Provide the (X, Y) coordinate of the cell's center where the given text is located.  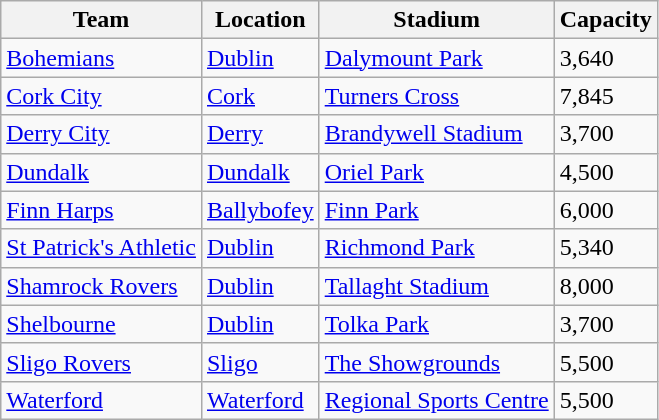
Cork City (102, 96)
Location (260, 20)
Stadium (436, 20)
Cork (260, 96)
Turners Cross (436, 96)
Team (102, 20)
Dalymount Park (436, 58)
Tolka Park (436, 324)
Finn Park (436, 210)
8,000 (606, 286)
7,845 (606, 96)
Capacity (606, 20)
Derry (260, 134)
Richmond Park (436, 248)
Bohemians (102, 58)
Oriel Park (436, 172)
5,340 (606, 248)
6,000 (606, 210)
Shamrock Rovers (102, 286)
Brandywell Stadium (436, 134)
Regional Sports Centre (436, 400)
The Showgrounds (436, 362)
4,500 (606, 172)
Finn Harps (102, 210)
St Patrick's Athletic (102, 248)
Derry City (102, 134)
Shelbourne (102, 324)
3,640 (606, 58)
Sligo Rovers (102, 362)
Ballybofey (260, 210)
Sligo (260, 362)
Tallaght Stadium (436, 286)
